Identify which cell holds the provided text, then report its (x, y) central coordinate. 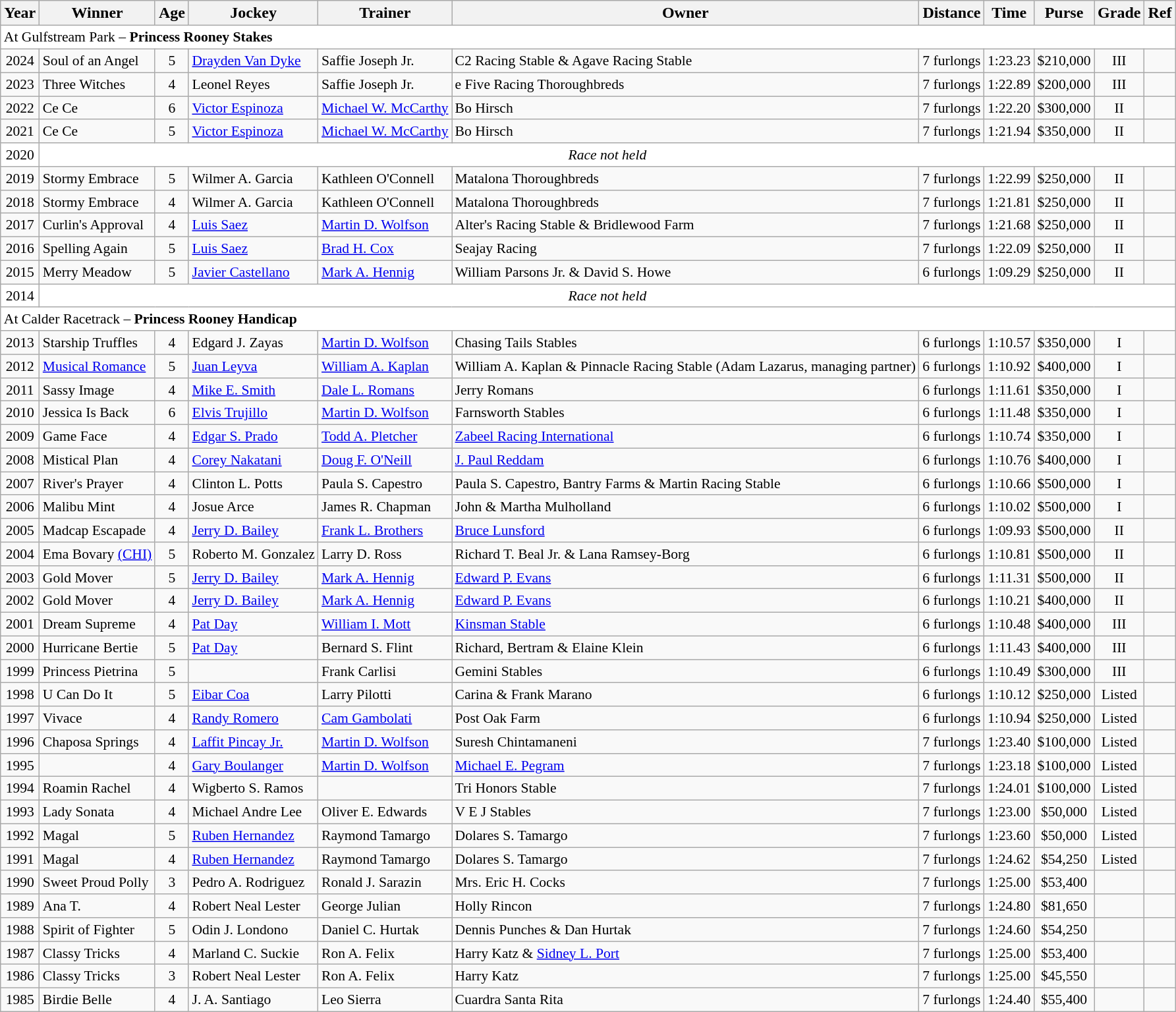
Seajay Racing (685, 248)
1:24.40 (1009, 999)
$45,550 (1063, 976)
River's Prayer (98, 484)
Paula S. Capestro, Bantry Farms & Martin Racing Stable (685, 484)
Richard, Bertram & Elaine Klein (685, 648)
Ema Bovary (CHI) (98, 554)
Richard T. Beal Jr. & Lana Ramsey-Borg (685, 554)
$81,650 (1063, 906)
2002 (20, 601)
1:10.02 (1009, 507)
Roberto M. Gonzalez (253, 554)
Madcap Escapade (98, 530)
1988 (20, 930)
Soul of an Angel (98, 61)
William A. Kaplan (385, 366)
Todd A. Pletcher (385, 436)
Edgard J. Zayas (253, 343)
2009 (20, 436)
$200,000 (1063, 84)
1986 (20, 976)
Three Witches (98, 84)
1:09.29 (1009, 272)
1:21.81 (1009, 202)
Chasing Tails Stables (685, 343)
Ronald J. Sarazin (385, 882)
Starship Truffles (98, 343)
Clinton L. Potts (253, 484)
2010 (20, 413)
2017 (20, 225)
1996 (20, 742)
Farnsworth Stables (685, 413)
2018 (20, 202)
1997 (20, 718)
1:23.00 (1009, 812)
Jerry Romans (685, 389)
Paula S. Capestro (385, 484)
Vivace (98, 718)
1:10.81 (1009, 554)
William I. Mott (385, 624)
2006 (20, 507)
Distance (951, 13)
1987 (20, 953)
William A. Kaplan & Pinnacle Racing Stable (Adam Lazarus, managing partner) (685, 366)
Eibar Coa (253, 694)
1:11.48 (1009, 413)
J. Paul Reddam (685, 460)
1:10.92 (1009, 366)
Josue Arce (253, 507)
1:24.60 (1009, 930)
2003 (20, 577)
Mistical Plan (98, 460)
Jessica Is Back (98, 413)
1:23.40 (1009, 742)
Cam Gambolati (385, 718)
1:11.31 (1009, 577)
Michael Andre Lee (253, 812)
Ana T. (98, 906)
1:21.68 (1009, 225)
Oliver E. Edwards (385, 812)
Alter's Racing Stable & Bridlewood Farm (685, 225)
$55,400 (1063, 999)
2024 (20, 61)
Post Oak Farm (685, 718)
1:11.61 (1009, 389)
C2 Racing Stable & Agave Racing Stable (685, 61)
Jockey (253, 13)
Gary Boulanger (253, 765)
2005 (20, 530)
1992 (20, 835)
1:23.18 (1009, 765)
1:24.62 (1009, 859)
2014 (20, 296)
Frank Carlisi (385, 671)
1990 (20, 882)
Marland C. Suckie (253, 953)
Roamin Rachel (98, 789)
Cuardra Santa Rita (685, 999)
1:10.94 (1009, 718)
1:11.43 (1009, 648)
1991 (20, 859)
James R. Chapman (385, 507)
1989 (20, 906)
1:23.60 (1009, 835)
At Gulfstream Park – Princess Rooney Stakes (588, 38)
Holly Rincon (685, 906)
William Parsons Jr. & David S. Howe (685, 272)
John & Martha Mulholland (685, 507)
1:23.23 (1009, 61)
V E J Stables (685, 812)
Juan Leyva (253, 366)
Larry D. Ross (385, 554)
Sassy Image (98, 389)
Hurricane Bertie (98, 648)
1:24.80 (1009, 906)
2000 (20, 648)
Bernard S. Flint (385, 648)
1995 (20, 765)
Lady Sonata (98, 812)
Dream Supreme (98, 624)
2020 (20, 155)
Elvis Trujillo (253, 413)
1:22.89 (1009, 84)
2019 (20, 179)
2023 (20, 84)
Owner (685, 13)
1:09.93 (1009, 530)
Drayden Van Dyke (253, 61)
At Calder Racetrack – Princess Rooney Handicap (588, 319)
2012 (20, 366)
Mrs. Eric H. Cocks (685, 882)
Harry Katz & Sidney L. Port (685, 953)
Year (20, 13)
U Can Do It (98, 694)
Princess Pietrina (98, 671)
Ref (1160, 13)
Brad H. Cox (385, 248)
Bruce Lunsford (685, 530)
1993 (20, 812)
1:22.20 (1009, 108)
1:24.01 (1009, 789)
1:22.99 (1009, 179)
Frank L. Brothers (385, 530)
1999 (20, 671)
Tri Honors Stable (685, 789)
2001 (20, 624)
1:10.21 (1009, 601)
Musical Romance (98, 366)
1:10.57 (1009, 343)
Dennis Punches & Dan Hurtak (685, 930)
George Julian (385, 906)
1985 (20, 999)
2021 (20, 131)
Edgar S. Prado (253, 436)
Birdie Belle (98, 999)
Corey Nakatani (253, 460)
1:10.76 (1009, 460)
2007 (20, 484)
Laffit Pincay Jr. (253, 742)
Pedro A. Rodriguez (253, 882)
Sweet Proud Polly (98, 882)
1:10.12 (1009, 694)
Curlin's Approval (98, 225)
Chaposa Springs (98, 742)
1:10.74 (1009, 436)
Javier Castellano (253, 272)
$210,000 (1063, 61)
2008 (20, 460)
Suresh Chintamaneni (685, 742)
1:22.09 (1009, 248)
2015 (20, 272)
Mike E. Smith (253, 389)
2022 (20, 108)
J. A. Santiago (253, 999)
Age (171, 13)
Winner (98, 13)
Trainer (385, 13)
Randy Romero (253, 718)
e Five Racing Thoroughbreds (685, 84)
Merry Meadow (98, 272)
2016 (20, 248)
Grade (1119, 13)
Game Face (98, 436)
Michael E. Pegram (685, 765)
Kinsman Stable (685, 624)
Harry Katz (685, 976)
1:10.66 (1009, 484)
1:10.48 (1009, 624)
1:21.94 (1009, 131)
Carina & Frank Marano (685, 694)
Doug F. O'Neill (385, 460)
Daniel C. Hurtak (385, 930)
1998 (20, 694)
2011 (20, 389)
Larry Pilotti (385, 694)
Zabeel Racing International (685, 436)
Leonel Reyes (253, 84)
Dale L. Romans (385, 389)
Purse (1063, 13)
Time (1009, 13)
Spelling Again (98, 248)
Wigberto S. Ramos (253, 789)
Spirit of Fighter (98, 930)
Gemini Stables (685, 671)
Leo Sierra (385, 999)
Malibu Mint (98, 507)
1:10.49 (1009, 671)
Odin J. Londono (253, 930)
1994 (20, 789)
2004 (20, 554)
2013 (20, 343)
